From the cell containing the given text, extract its center point as (X, Y) coordinate. 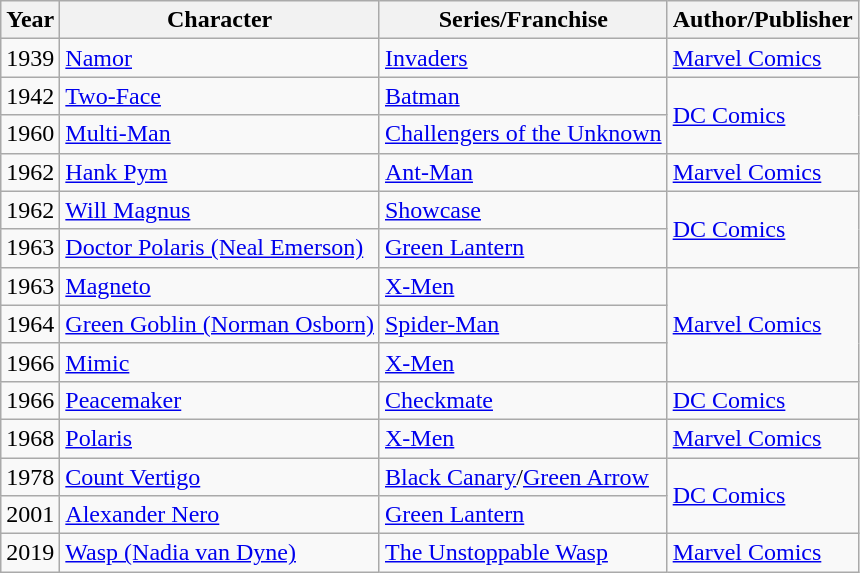
Invaders (523, 58)
Batman (523, 96)
Author/Publisher (762, 20)
Showcase (523, 210)
Count Vertigo (220, 477)
Doctor Polaris (Neal Emerson) (220, 248)
1939 (30, 58)
1960 (30, 134)
Ant-Man (523, 172)
Green Goblin (Norman Osborn) (220, 324)
Will Magnus (220, 210)
Challengers of the Unknown (523, 134)
Mimic (220, 362)
Magneto (220, 286)
Year (30, 20)
The Unstoppable Wasp (523, 553)
Series/Franchise (523, 20)
Namor (220, 58)
Polaris (220, 438)
1942 (30, 96)
Two-Face (220, 96)
Hank Pym (220, 172)
Spider-Man (523, 324)
2001 (30, 515)
1978 (30, 477)
Multi-Man (220, 134)
Wasp (Nadia van Dyne) (220, 553)
1968 (30, 438)
Alexander Nero (220, 515)
Checkmate (523, 400)
Peacemaker (220, 400)
Character (220, 20)
1964 (30, 324)
Black Canary/Green Arrow (523, 477)
2019 (30, 553)
